Locate the cell with the specified text and output its [X, Y] center coordinate. 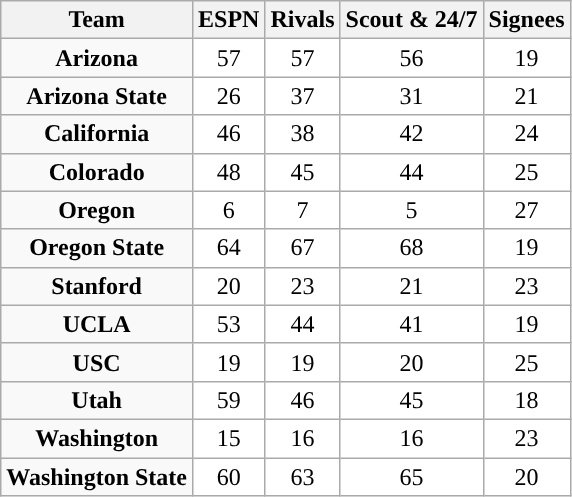
60 [229, 477]
15 [229, 438]
38 [302, 134]
Arizona State [97, 96]
26 [229, 96]
Rivals [302, 20]
Washington [97, 438]
Stanford [97, 286]
68 [412, 248]
Colorado [97, 172]
42 [412, 134]
ESPN [229, 20]
Arizona [97, 58]
Washington State [97, 477]
5 [412, 210]
Signees [526, 20]
37 [302, 96]
Scout & 24/7 [412, 20]
6 [229, 210]
48 [229, 172]
UCLA [97, 324]
California [97, 134]
24 [526, 134]
27 [526, 210]
53 [229, 324]
Team [97, 20]
64 [229, 248]
Oregon [97, 210]
65 [412, 477]
Oregon State [97, 248]
59 [229, 400]
31 [412, 96]
67 [302, 248]
63 [302, 477]
USC [97, 362]
56 [412, 58]
Utah [97, 400]
7 [302, 210]
18 [526, 400]
41 [412, 324]
